Return [x, y] of the center of cell containing provided text 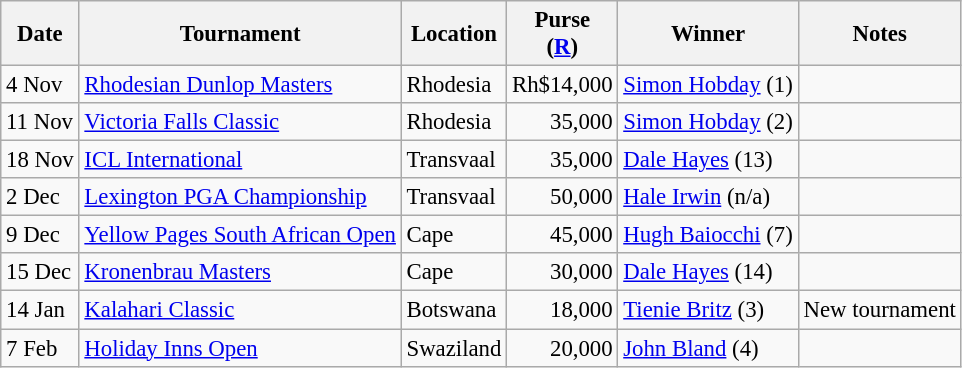
15 Dec [40, 273]
4 Nov [40, 85]
Kronenbrau Masters [240, 273]
14 Jan [40, 310]
Winner [708, 34]
20,000 [562, 348]
Lexington PGA Championship [240, 197]
Swaziland [454, 348]
Tienie Britz (3) [708, 310]
Notes [880, 34]
New tournament [880, 310]
Holiday Inns Open [240, 348]
Rh$14,000 [562, 85]
18 Nov [40, 160]
18,000 [562, 310]
Dale Hayes (13) [708, 160]
50,000 [562, 197]
Date [40, 34]
Simon Hobday (2) [708, 122]
11 Nov [40, 122]
Rhodesian Dunlop Masters [240, 85]
ICL International [240, 160]
9 Dec [40, 235]
Hale Irwin (n/a) [708, 197]
2 Dec [40, 197]
Simon Hobday (1) [708, 85]
Hugh Baiocchi (7) [708, 235]
Tournament [240, 34]
Kalahari Classic [240, 310]
Purse(R) [562, 34]
Location [454, 34]
Botswana [454, 310]
30,000 [562, 273]
7 Feb [40, 348]
Dale Hayes (14) [708, 273]
45,000 [562, 235]
Victoria Falls Classic [240, 122]
Yellow Pages South African Open [240, 235]
John Bland (4) [708, 348]
